Return (x, y) of the center of cell containing provided text 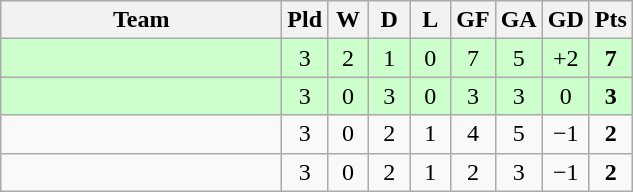
GA (518, 20)
W (348, 20)
L (430, 20)
GD (566, 20)
Pts (610, 20)
4 (473, 134)
D (390, 20)
Pld (305, 20)
+2 (566, 58)
Team (142, 20)
GF (473, 20)
